Pinpoint the cell where the given text exists, returning its [x, y] midpoint coordinate. 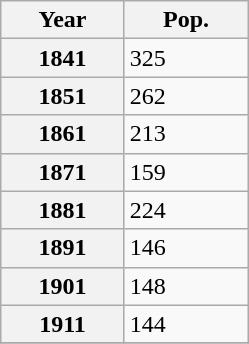
1851 [63, 96]
1881 [63, 210]
Pop. [186, 20]
146 [186, 248]
213 [186, 134]
1911 [63, 324]
148 [186, 286]
1891 [63, 248]
Year [63, 20]
1901 [63, 286]
325 [186, 58]
159 [186, 172]
1841 [63, 58]
262 [186, 96]
224 [186, 210]
1861 [63, 134]
1871 [63, 172]
144 [186, 324]
